Return [x, y] of the center of cell containing provided text 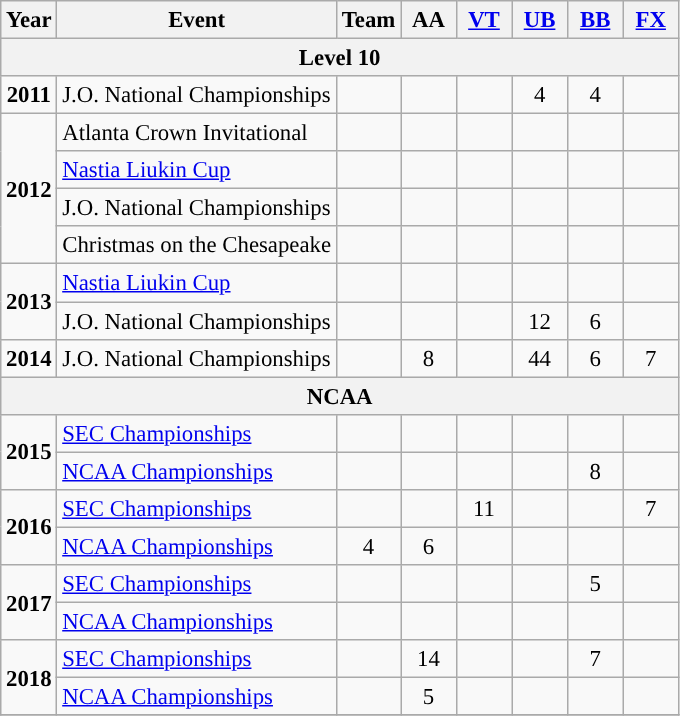
Event [196, 20]
Atlanta Crown Invitational [196, 133]
2016 [29, 528]
44 [540, 358]
BB [595, 20]
VT [484, 20]
2018 [29, 678]
AA [429, 20]
FX [651, 20]
11 [484, 509]
Christmas on the Chesapeake [196, 245]
14 [429, 659]
2014 [29, 358]
12 [540, 321]
NCAA [340, 396]
Team [368, 20]
2012 [29, 189]
2015 [29, 452]
Level 10 [340, 58]
UB [540, 20]
2011 [29, 95]
2017 [29, 602]
2013 [29, 302]
Year [29, 20]
